Identify which cell holds the provided text, then report its (x, y) central coordinate. 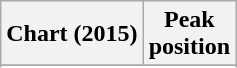
Chart (2015) (72, 34)
Peakposition (189, 34)
